Locate the cell with the specified text and output its (X, Y) center coordinate. 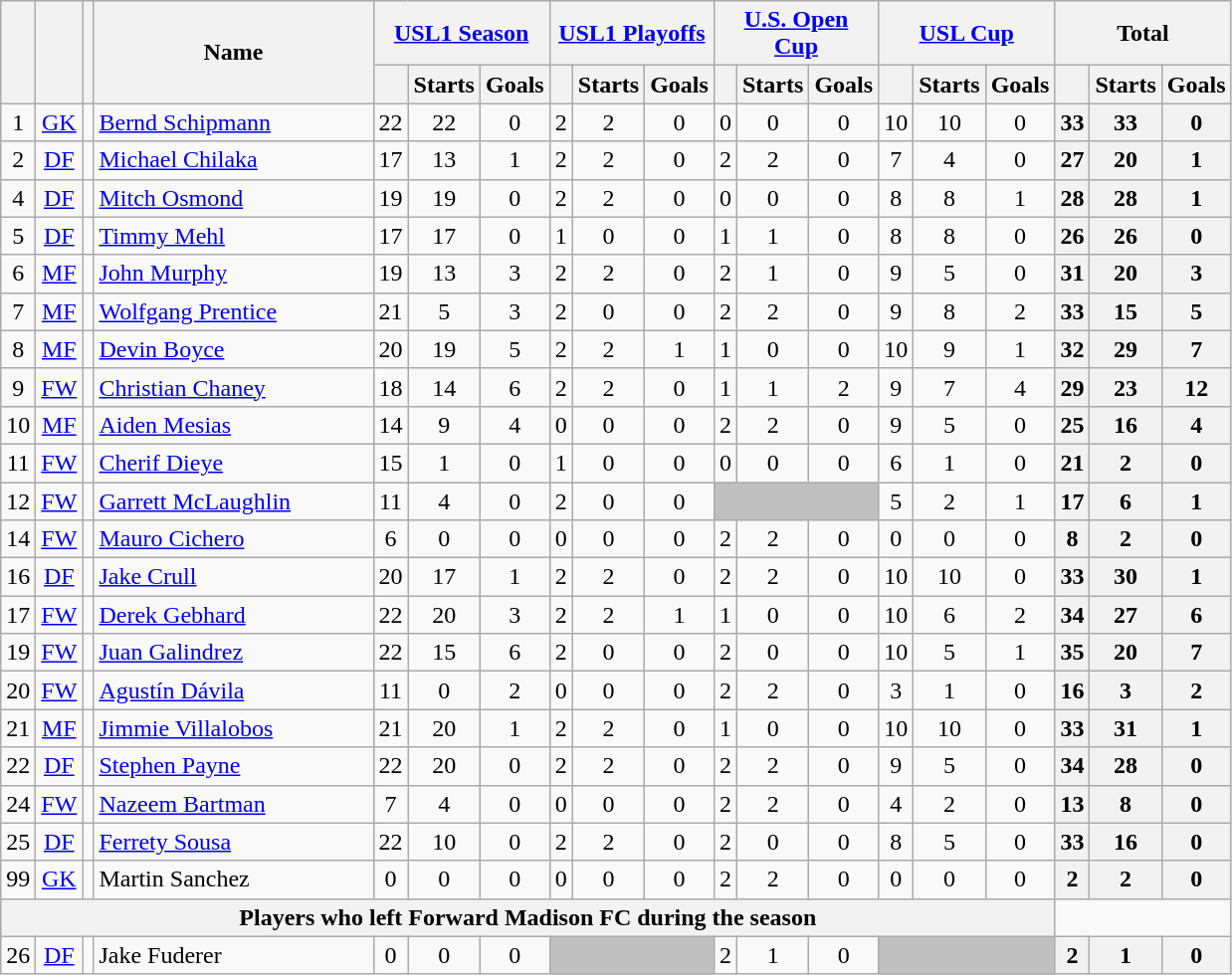
Players who left Forward Madison FC during the season (527, 917)
Christian Chaney (233, 387)
Devin Boyce (233, 349)
Martin Sanchez (233, 879)
Michael Chilaka (233, 160)
Nazeem Bartman (233, 804)
Cherif Dieye (233, 463)
Juan Galindrez (233, 653)
24 (18, 804)
Timmy Mehl (233, 236)
John Murphy (233, 274)
Jake Crull (233, 577)
Bernd Schipmann (233, 122)
23 (1126, 387)
Jimmie Villalobos (233, 728)
Mauro Cichero (233, 539)
Name (233, 52)
Ferrety Sousa (233, 842)
U.S. Open Cup (796, 34)
35 (1073, 653)
Jake Fuderer (233, 955)
18 (390, 387)
Mitch Osmond (233, 198)
Aiden Mesias (233, 425)
USL1 Playoffs (631, 34)
99 (18, 879)
30 (1126, 577)
Derek Gebhard (233, 615)
Total (1142, 34)
Stephen Payne (233, 766)
Agustín Dávila (233, 690)
USL1 Season (462, 34)
Wolfgang Prentice (233, 311)
32 (1073, 349)
Garrett McLaughlin (233, 500)
USL Cup (967, 34)
